Return (x, y) of the center of cell containing provided text 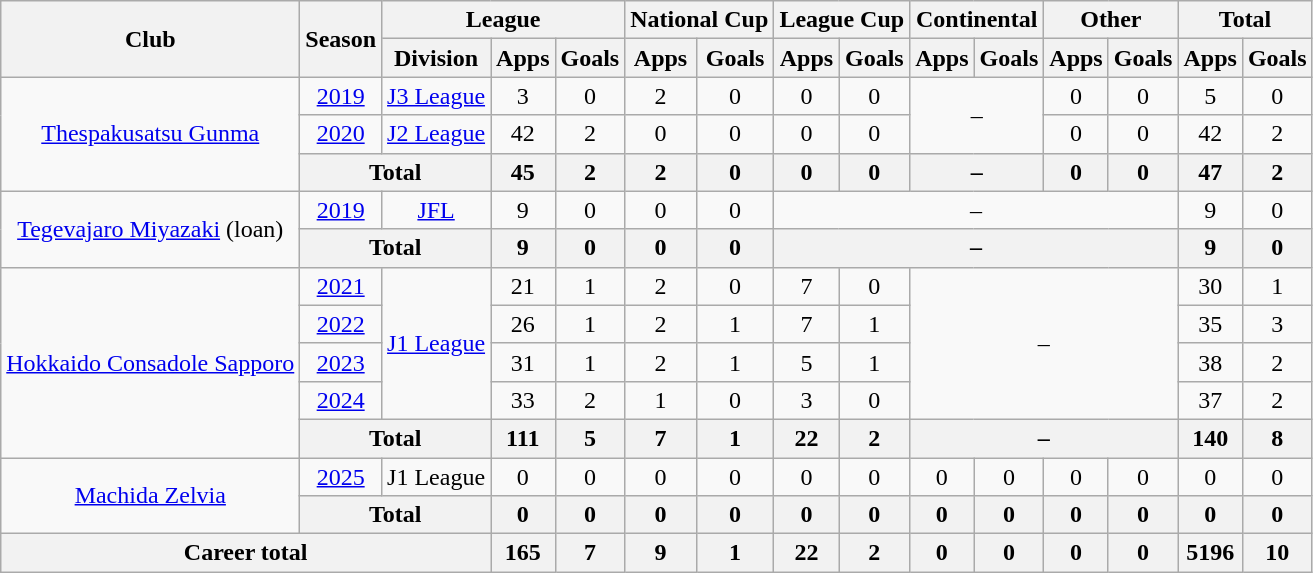
Thespakusatsu Gunma (150, 134)
J2 League (436, 134)
8 (1277, 438)
111 (523, 438)
30 (1210, 286)
47 (1210, 172)
35 (1210, 324)
2022 (341, 324)
2023 (341, 362)
J3 League (436, 96)
165 (523, 553)
League (504, 20)
10 (1277, 553)
Club (150, 39)
2020 (341, 134)
31 (523, 362)
Career total (246, 553)
2024 (341, 400)
JFL (436, 210)
League Cup (842, 20)
National Cup (700, 20)
45 (523, 172)
Hokkaido Consadole Sapporo (150, 362)
38 (1210, 362)
21 (523, 286)
5196 (1210, 553)
Machida Zelvia (150, 496)
37 (1210, 400)
Division (436, 58)
2021 (341, 286)
26 (523, 324)
140 (1210, 438)
Tegevajaro Miyazaki (loan) (150, 229)
Continental (977, 20)
Other (1111, 20)
33 (523, 400)
2025 (341, 477)
Season (341, 39)
